Capture the cell that displays the provided text and extract its [X, Y] central coordinate. 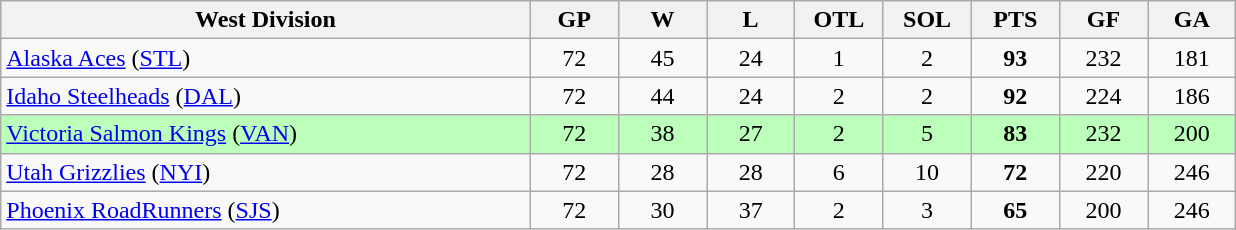
Victoria Salmon Kings (VAN) [266, 134]
West Division [266, 20]
OTL [839, 20]
93 [1015, 58]
186 [1192, 96]
1 [839, 58]
10 [927, 172]
W [662, 20]
181 [1192, 58]
SOL [927, 20]
220 [1103, 172]
224 [1103, 96]
83 [1015, 134]
PTS [1015, 20]
37 [751, 210]
3 [927, 210]
5 [927, 134]
45 [662, 58]
Alaska Aces (STL) [266, 58]
Idaho Steelheads (DAL) [266, 96]
Utah Grizzlies (NYI) [266, 172]
6 [839, 172]
38 [662, 134]
30 [662, 210]
Phoenix RoadRunners (SJS) [266, 210]
GP [574, 20]
GF [1103, 20]
92 [1015, 96]
27 [751, 134]
L [751, 20]
GA [1192, 20]
65 [1015, 210]
44 [662, 96]
